Identify which cell holds the provided text, then report its (X, Y) central coordinate. 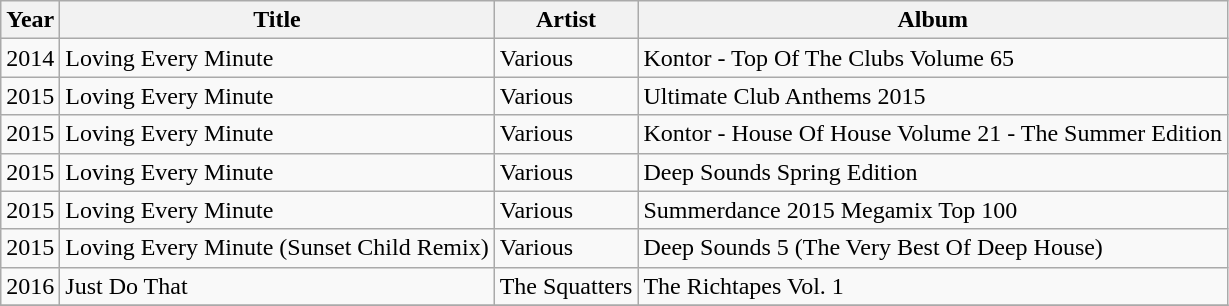
Kontor - Top Of The Clubs Volume 65 (933, 58)
The Squatters (566, 286)
Album (933, 20)
2016 (30, 286)
Artist (566, 20)
Deep Sounds Spring Edition (933, 172)
Year (30, 20)
The Richtapes Vol. 1 (933, 286)
Just Do That (277, 286)
Deep Sounds 5 (The Very Best Of Deep House) (933, 248)
Title (277, 20)
Ultimate Club Anthems 2015 (933, 96)
2014 (30, 58)
Loving Every Minute (Sunset Child Remix) (277, 248)
Kontor - House Of House Volume 21 - The Summer Edition (933, 134)
Summerdance 2015 Megamix Top 100 (933, 210)
